Identify which cell holds the provided text, then report its (x, y) central coordinate. 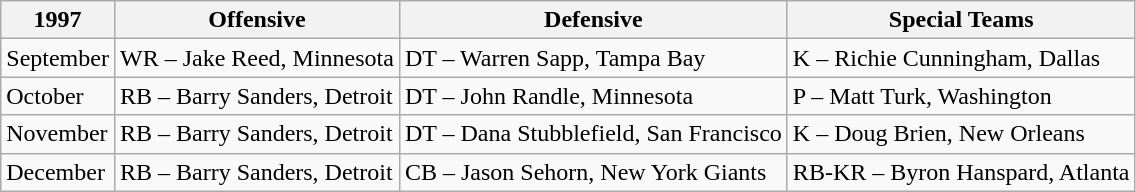
DT – Warren Sapp, Tampa Bay (593, 58)
1997 (58, 20)
Offensive (256, 20)
DT – John Randle, Minnesota (593, 96)
September (58, 58)
December (58, 172)
October (58, 96)
K – Richie Cunningham, Dallas (961, 58)
CB – Jason Sehorn, New York Giants (593, 172)
RB-KR – Byron Hanspard, Atlanta (961, 172)
November (58, 134)
DT – Dana Stubblefield, San Francisco (593, 134)
WR – Jake Reed, Minnesota (256, 58)
K – Doug Brien, New Orleans (961, 134)
Defensive (593, 20)
Special Teams (961, 20)
P – Matt Turk, Washington (961, 96)
